Determine the [X, Y] coordinate at the center of the cell enclosing the given text.  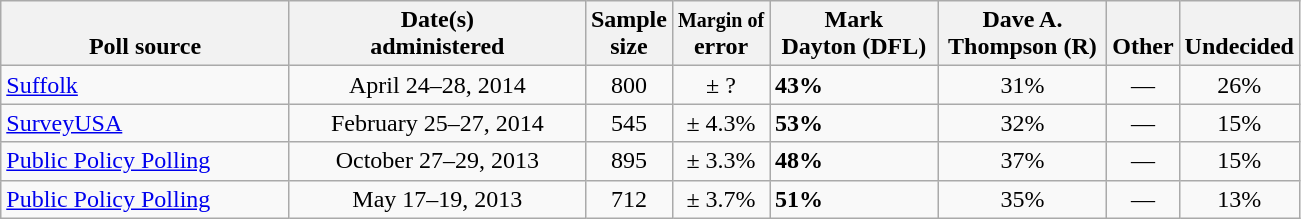
Other [1143, 34]
37% [1022, 161]
35% [1022, 199]
Suffolk [146, 85]
February 25–27, 2014 [437, 123]
Margin oferror [720, 34]
Poll source [146, 34]
± 3.7% [720, 199]
26% [1239, 85]
± 3.3% [720, 161]
± ? [720, 85]
712 [628, 199]
800 [628, 85]
32% [1022, 123]
Samplesize [628, 34]
895 [628, 161]
545 [628, 123]
May 17–19, 2013 [437, 199]
51% [854, 199]
43% [854, 85]
Dave A.Thompson (R) [1022, 34]
53% [854, 123]
October 27–29, 2013 [437, 161]
48% [854, 161]
April 24–28, 2014 [437, 85]
Undecided [1239, 34]
SurveyUSA [146, 123]
Date(s)administered [437, 34]
31% [1022, 85]
13% [1239, 199]
MarkDayton (DFL) [854, 34]
± 4.3% [720, 123]
